Scan for the cell matching the given text and deliver its (X, Y) coordinate at center. 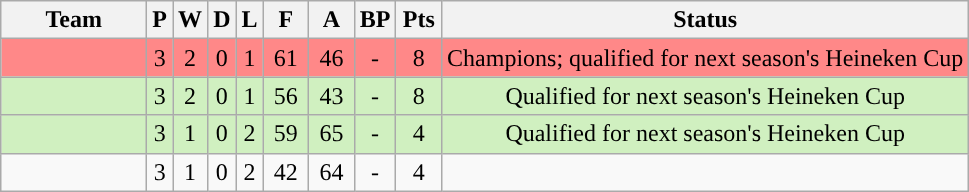
L (250, 20)
64 (332, 172)
56 (286, 96)
Status (706, 20)
42 (286, 172)
F (286, 20)
W (190, 20)
P (160, 20)
61 (286, 58)
43 (332, 96)
D (222, 20)
46 (332, 58)
59 (286, 134)
Pts (419, 20)
65 (332, 134)
Champions; qualified for next season's Heineken Cup (706, 58)
Team (74, 20)
A (332, 20)
BP (375, 20)
